Locate the cell with the specified text and output its (X, Y) center coordinate. 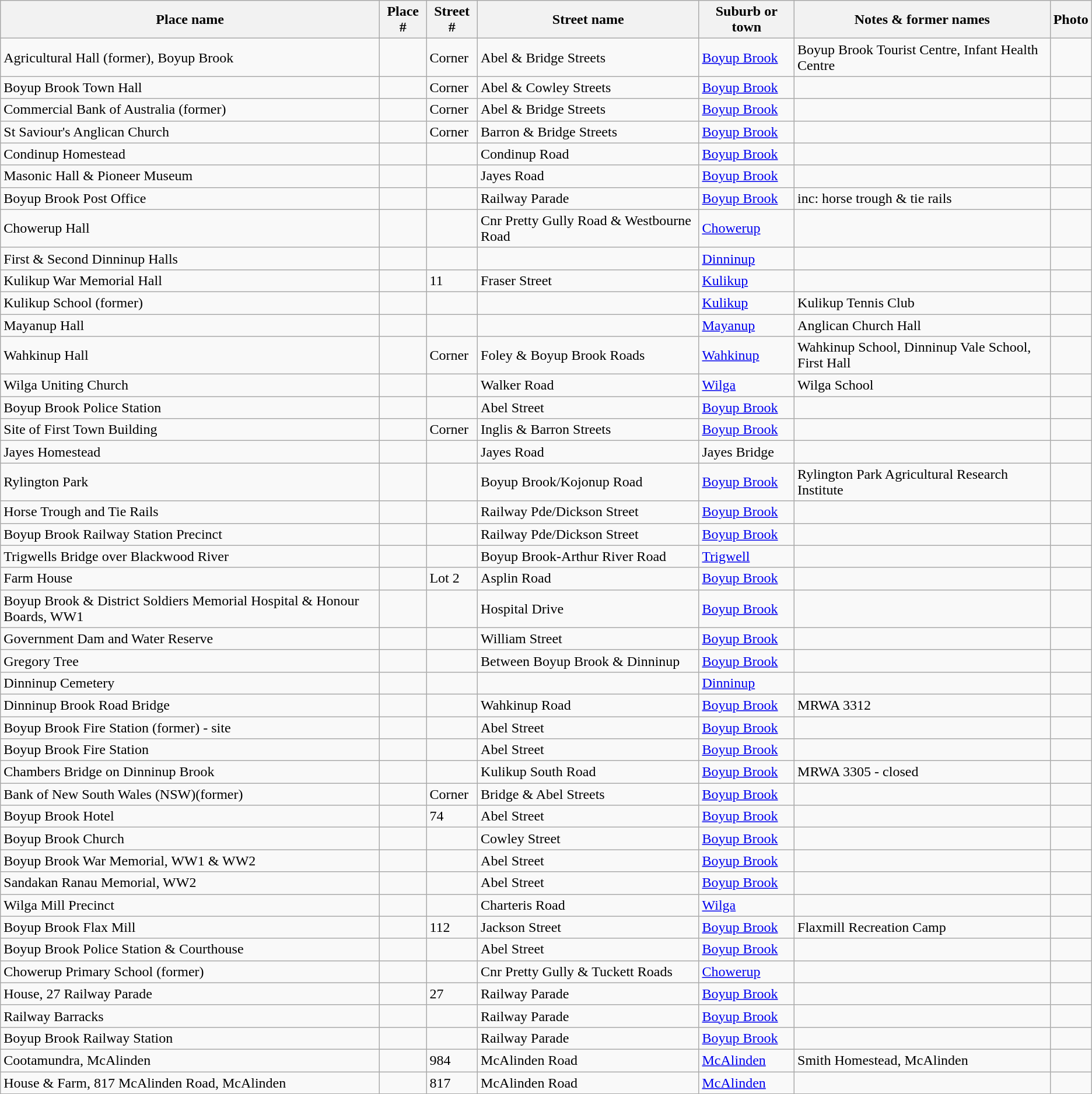
William Street (588, 639)
Hospital Drive (588, 609)
Boyup Brook Railway Station (190, 1038)
Walker Road (588, 385)
Farm House (190, 578)
Place # (403, 20)
Boyup Brook Fire Station (190, 750)
Place name (190, 20)
Mayanup Hall (190, 325)
Dinninup Cemetery (190, 683)
Trigwells Bridge over Blackwood River (190, 556)
Sandakan Ranau Memorial, WW2 (190, 883)
House & Farm, 817 McAlinden Road, McAlinden (190, 1083)
Commercial Bank of Australia (former) (190, 110)
First & Second Dinninup Halls (190, 258)
Kulikup School (former) (190, 303)
112 (452, 927)
Cootamundra, McAlinden (190, 1060)
Bank of New South Wales (NSW)(former) (190, 794)
inc: horse trough & tie rails (923, 198)
11 (452, 280)
Condinup Road (588, 154)
Chowerup Primary School (former) (190, 972)
Boyup Brook Flax Mill (190, 927)
Boyup Brook Town Hall (190, 87)
Wilga Mill Precinct (190, 905)
Boyup Brook & District Soldiers Memorial Hospital & Honour Boards, WW1 (190, 609)
Boyup Brook Police Station (190, 408)
817 (452, 1083)
Railway Barracks (190, 1016)
Boyup Brook Church (190, 839)
Boyup Brook Post Office (190, 198)
Rylington Park (190, 482)
Foley & Boyup Brook Roads (588, 356)
Jayes Homestead (190, 452)
Chambers Bridge on Dinninup Brook (190, 772)
Inglis & Barron Streets (588, 430)
Government Dam and Water Reserve (190, 639)
Between Boyup Brook & Dinninup (588, 661)
Boyup Brook Fire Station (former) - site (190, 727)
St Saviour's Anglican Church (190, 132)
27 (452, 994)
Fraser Street (588, 280)
Condinup Homestead (190, 154)
Suburb or town (747, 20)
Gregory Tree (190, 661)
Barron & Bridge Streets (588, 132)
Cnr Pretty Gully Road & Westbourne Road (588, 229)
Boyup Brook-Arthur River Road (588, 556)
Agricultural Hall (former), Boyup Brook (190, 57)
Boyup Brook Police Station & Courthouse (190, 949)
Mayanup (747, 325)
Cowley Street (588, 839)
Boyup Brook Hotel (190, 816)
Rylington Park Agricultural Research Institute (923, 482)
Cnr Pretty Gully & Tuckett Roads (588, 972)
Street # (452, 20)
Abel & Cowley Streets (588, 87)
Boyup Brook Railway Station Precinct (190, 534)
Smith Homestead, McAlinden (923, 1060)
Jayes Bridge (747, 452)
Site of First Town Building (190, 430)
Flaxmill Recreation Camp (923, 927)
Boyup Brook War Memorial, WW1 & WW2 (190, 861)
Street name (588, 20)
Wilga Uniting Church (190, 385)
Jackson Street (588, 927)
Trigwell (747, 556)
Dinninup Brook Road Bridge (190, 705)
Kulikup Tennis Club (923, 303)
Kulikup War Memorial Hall (190, 280)
Wahkinup Hall (190, 356)
Boyup Brook Tourist Centre, Infant Health Centre (923, 57)
Wahkinup (747, 356)
Bridge & Abel Streets (588, 794)
Photo (1071, 20)
Wahkinup Road (588, 705)
House, 27 Railway Parade (190, 994)
984 (452, 1060)
Wilga School (923, 385)
Chowerup Hall (190, 229)
74 (452, 816)
Anglican Church Hall (923, 325)
Boyup Brook/Kojonup Road (588, 482)
Masonic Hall & Pioneer Museum (190, 176)
MRWA 3312 (923, 705)
Asplin Road (588, 578)
Horse Trough and Tie Rails (190, 512)
Kulikup South Road (588, 772)
MRWA 3305 - closed (923, 772)
Charteris Road (588, 905)
Lot 2 (452, 578)
Notes & former names (923, 20)
Wahkinup School, Dinninup Vale School, First Hall (923, 356)
